Determine the [x, y] coordinate at the center of the cell enclosing the given text.  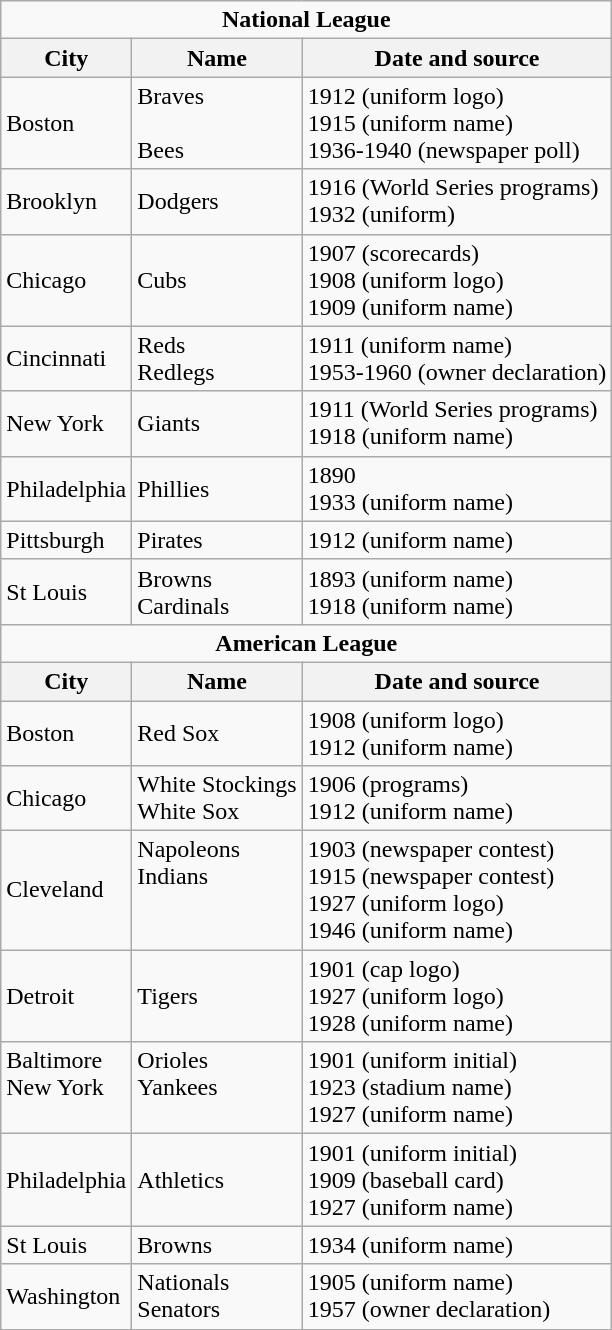
Cleveland [66, 890]
OriolesYankees [217, 1088]
Pirates [217, 540]
Baltimore New York [66, 1088]
Brooklyn [66, 202]
National League [306, 20]
Browns [217, 1245]
Pittsburgh [66, 540]
1901 (cap logo)1927 (uniform logo)1928 (uniform name) [457, 996]
18901933 (uniform name) [457, 488]
Red Sox [217, 732]
Phillies [217, 488]
American League [306, 643]
New York [66, 424]
1905 (uniform name) 1957 (owner declaration) [457, 1296]
NapoleonsIndians [217, 890]
NationalsSenators [217, 1296]
White StockingsWhite Sox [217, 798]
1893 (uniform name)1918 (uniform name) [457, 592]
Washington [66, 1296]
Cincinnati [66, 358]
Detroit [66, 996]
Dodgers [217, 202]
BravesBees [217, 123]
RedsRedlegs [217, 358]
1908 (uniform logo) 1912 (uniform name) [457, 732]
Cubs [217, 280]
Giants [217, 424]
BrownsCardinals [217, 592]
1901 (uniform initial)1909 (baseball card)1927 (uniform name) [457, 1180]
1903 (newspaper contest)1915 (newspaper contest)1927 (uniform logo)1946 (uniform name) [457, 890]
1907 (scorecards) 1908 (uniform logo) 1909 (uniform name) [457, 280]
1912 (uniform name) [457, 540]
Tigers [217, 996]
1901 (uniform initial)1923 (stadium name) 1927 (uniform name) [457, 1088]
1916 (World Series programs)1932 (uniform) [457, 202]
1911 (World Series programs)1918 (uniform name) [457, 424]
1906 (programs)1912 (uniform name) [457, 798]
1911 (uniform name)1953-1960 (owner declaration) [457, 358]
Athletics [217, 1180]
1912 (uniform logo)1915 (uniform name)1936-1940 (newspaper poll) [457, 123]
1934 (uniform name) [457, 1245]
